Detect which cell encompasses the target text, then output its (X, Y) center coordinate. 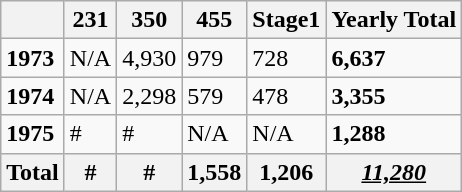
4,930 (150, 58)
1974 (33, 96)
979 (214, 58)
3,355 (394, 96)
478 (286, 96)
728 (286, 58)
6,637 (394, 58)
350 (150, 20)
1973 (33, 58)
2,298 (150, 96)
1,558 (214, 172)
Stage1 (286, 20)
231 (90, 20)
Yearly Total (394, 20)
1,288 (394, 134)
1,206 (286, 172)
Total (33, 172)
11,280 (394, 172)
579 (214, 96)
455 (214, 20)
1975 (33, 134)
